From the cell containing the given text, extract its center point as (x, y) coordinate. 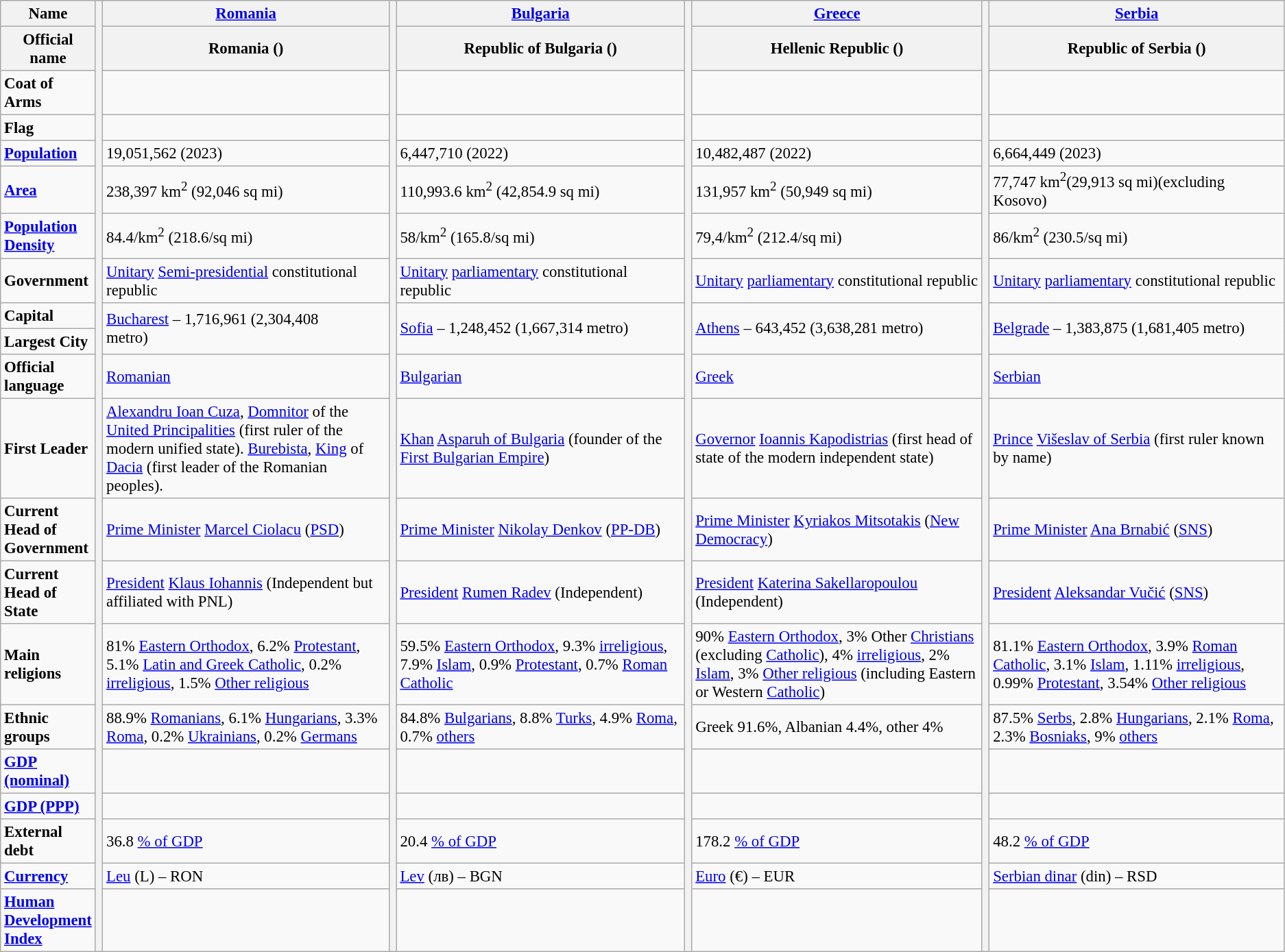
77,747 km2(29,913 sq mi)(excluding Kosovo) (1137, 191)
84.8% Bulgarians, 8.8% Turks, 4.9% Roma, 0.7% others (540, 727)
81% Eastern Orthodox, 6.2% Protestant, 5.1% Latin and Greek Catholic, 0.2% irreligious, 1.5% Other religious (246, 665)
Bulgaria (540, 14)
Unitary Semi-presidential constitutional republic (246, 281)
238,397 km2 (92,046 sq mi) (246, 191)
Currency (48, 877)
19,051,562 (2023) (246, 154)
Romania (246, 14)
Prime Minister Nikolay Denkov (PP-DB) (540, 530)
Current Head of State (48, 592)
Human Development Index (48, 920)
Republic of Serbia () (1137, 49)
Bulgarian (540, 376)
Serbian dinar (din) – RSD (1137, 877)
First Leader (48, 448)
Population Density (48, 236)
Prime Minister Marcel Ciolacu (PSD) (246, 530)
Prime Minister Ana Brnabić (SNS) (1137, 530)
Romania () (246, 49)
59.5% Eastern Orthodox, 9.3% irreligious, 7.9% Islam, 0.9% Protestant, 0.7% Roman Catholic (540, 665)
Lev (лв) – BGN (540, 877)
Belgrade – 1,383,875 (1,681,405 metro) (1137, 328)
President Aleksandar Vučić (SNS) (1137, 592)
Greek (837, 376)
Sofia – 1,248,452 (1,667,314 metro) (540, 328)
88.9% Romanians, 6.1% Hungarians, 3.3% Roma, 0.2% Ukrainians, 0.2% Germans (246, 727)
Leu (L) – RON (246, 877)
Government (48, 281)
6,664,449 (2023) (1137, 154)
Khan Asparuh of Bulgaria (founder of the First Bulgarian Empire) (540, 448)
10,482,487 (2022) (837, 154)
Name (48, 14)
79,4/km2 (212.4/sq mi) (837, 236)
Coat of Arms (48, 93)
Republic of Bulgaria () (540, 49)
Capital (48, 315)
Population (48, 154)
Serbia (1137, 14)
6,447,710 (2022) (540, 154)
Prince Višeslav of Serbia (first ruler known by name) (1137, 448)
Ethnic groups (48, 727)
Prime Minister Kyriakos Mitsotakis (New Democracy) (837, 530)
President Klaus Iohannis (Independent but affiliated with PNL) (246, 592)
President Katerina Sakellaropoulou (Independent) (837, 592)
48.2 % of GDP (1137, 842)
External debt (48, 842)
110,993.6 km2 (42,854.9 sq mi) (540, 191)
Bucharest – 1,716,961 (2,304,408metro) (246, 328)
131,957 km2 (50,949 sq mi) (837, 191)
Current Head of Government (48, 530)
Greece (837, 14)
Romanian (246, 376)
Euro (€) – EUR (837, 877)
Official language (48, 376)
81.1% Eastern Orthodox, 3.9% Roman Catholic, 3.1% Islam, 1.11% irreligious, 0.99% Protestant, 3.54% Other religious (1137, 665)
Hellenic Republic () (837, 49)
84.4/km2 (218.6/sq mi) (246, 236)
87.5% Serbs, 2.8% Hungarians, 2.1% Roma, 2.3% Bosniaks, 9% others (1137, 727)
Serbian (1137, 376)
Main religions (48, 665)
Official name (48, 49)
Largest City (48, 341)
GDP (nominal) (48, 772)
20.4 % of GDP (540, 842)
Flag (48, 128)
36.8 % of GDP (246, 842)
178.2 % of GDP (837, 842)
GDP (PPP) (48, 807)
Greek 91.6%, Albanian 4.4%, other 4% (837, 727)
President Rumen Radev (Independent) (540, 592)
86/km2 (230.5/sq mi) (1137, 236)
Governor Ioannis Kapodistrias (first head of state of the modern independent state) (837, 448)
58/km2 (165.8/sq mi) (540, 236)
Area (48, 191)
90% Eastern Orthodox, 3% Other Christians (excluding Catholic), 4% irreligious, 2% Islam, 3% Other religious (including Eastern or Western Catholic) (837, 665)
Athens – 643,452 (3,638,281 metro) (837, 328)
